Pinpoint the cell where the given text exists, returning its [x, y] midpoint coordinate. 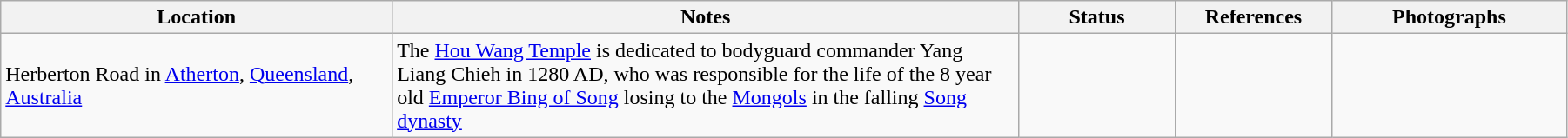
Herberton Road in Atherton, Queensland, Australia [197, 85]
Status [1097, 17]
Notes [706, 17]
Photographs [1449, 17]
Location [197, 17]
References [1253, 17]
